Find where the given text appears and provide that cell's center as [X, Y] coordinate. 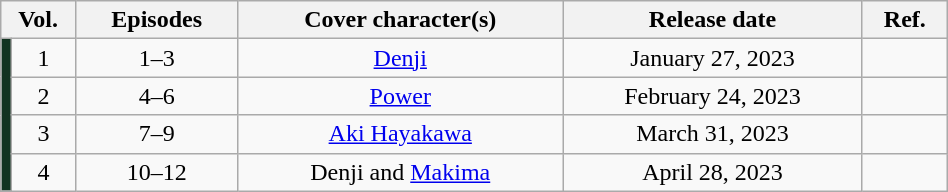
Episodes [156, 20]
March 31, 2023 [713, 134]
Denji [400, 58]
April 28, 2023 [713, 172]
4 [44, 172]
Vol. [38, 20]
2 [44, 96]
Ref. [904, 20]
Power [400, 96]
January 27, 2023 [713, 58]
Cover character(s) [400, 20]
3 [44, 134]
Aki Hayakawa [400, 134]
Release date [713, 20]
Denji and Makima [400, 172]
7–9 [156, 134]
1–3 [156, 58]
1 [44, 58]
February 24, 2023 [713, 96]
4–6 [156, 96]
10–12 [156, 172]
